Provide the (x, y) coordinate of the cell's center where the given text is located.  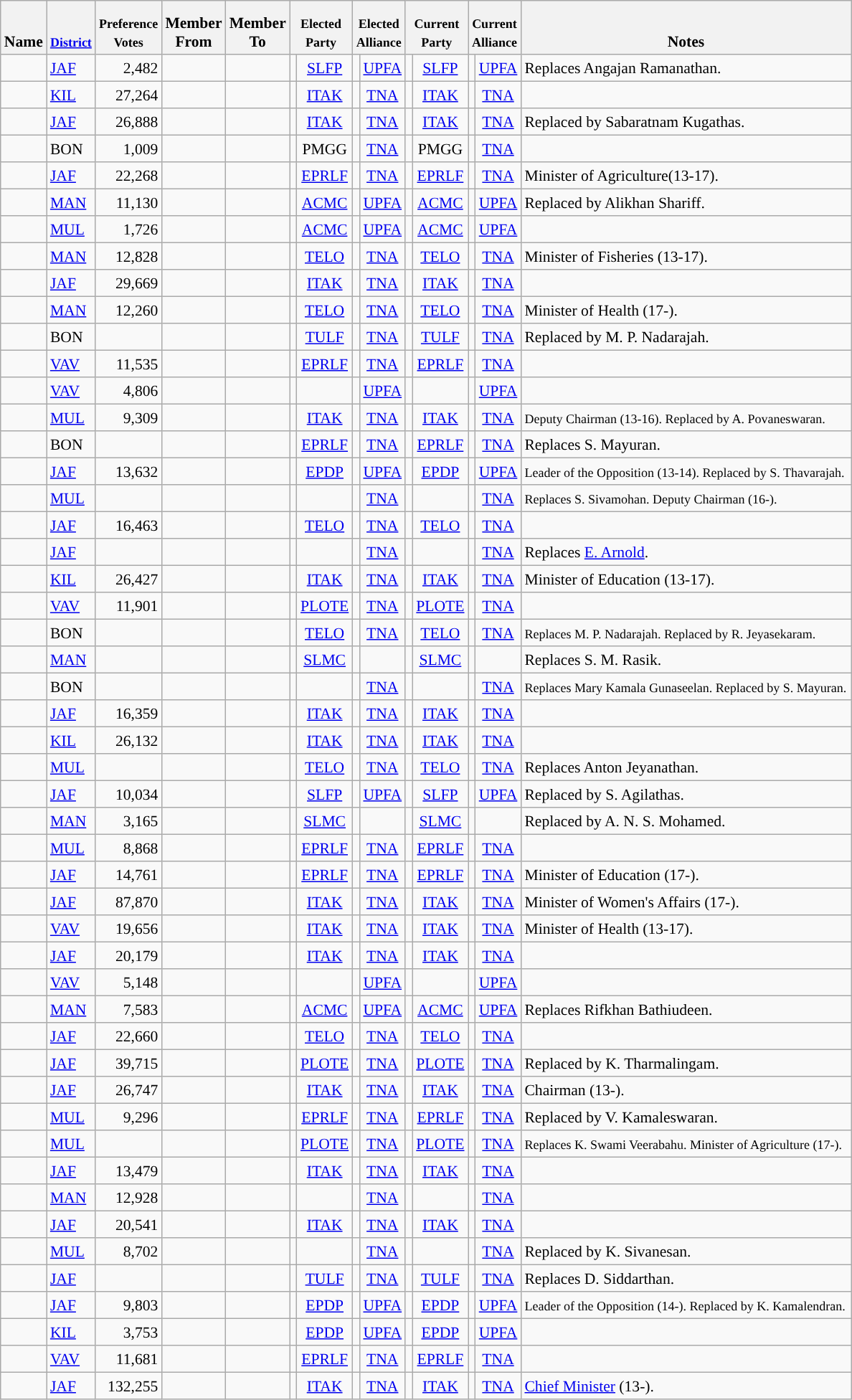
MemberFrom (194, 27)
Minister of Education (17-). (686, 875)
19,656 (128, 929)
9,296 (128, 1117)
1,726 (128, 230)
Replaced by M. P. Nadarajah. (686, 337)
Replaces Anton Jeyanathan. (686, 767)
27,264 (128, 95)
Replaces D. Siddarthan. (686, 1279)
132,255 (128, 1386)
CurrentParty (436, 27)
4,806 (128, 391)
11,901 (128, 606)
PreferenceVotes (128, 27)
12,260 (128, 311)
7,583 (128, 1010)
26,427 (128, 580)
26,888 (128, 122)
Minister of Agriculture(13-17). (686, 176)
16,359 (128, 714)
District (71, 27)
2,482 (128, 68)
Minister of Fisheries (13-17). (686, 257)
Replaced by A. N. S. Mohamed. (686, 821)
Deputy Chairman (13-16). Replaced by A. Povaneswaran. (686, 418)
Replaced by Sabaratnam Kugathas. (686, 122)
Replaces Rifkhan Bathiudeen. (686, 1010)
Replaced by K. Tharmalingam. (686, 1064)
Replaced by K. Sivanesan. (686, 1252)
ElectedAlliance (379, 27)
13,632 (128, 472)
Minister of Education (13-17). (686, 580)
Replaced by Alikhan Shariff. (686, 203)
16,463 (128, 526)
12,828 (128, 257)
39,715 (128, 1064)
Minister of Health (13-17). (686, 929)
11,535 (128, 364)
CurrentAlliance (495, 27)
11,681 (128, 1359)
Leader of the Opposition (13-14). Replaced by S. Thavarajah. (686, 472)
Chairman (13-). (686, 1090)
9,803 (128, 1305)
Chief Minister (13-). (686, 1386)
87,870 (128, 902)
11,130 (128, 203)
29,669 (128, 283)
Replaces S. Mayuran. (686, 445)
9,309 (128, 418)
Replaces K. Swami Veerabahu. Minister of Agriculture (17-). (686, 1144)
13,479 (128, 1171)
8,868 (128, 848)
Replaces S. M. Rasik. (686, 660)
Replaces E. Arnold. (686, 552)
3,753 (128, 1333)
26,747 (128, 1090)
Replaces Angajan Ramanathan. (686, 68)
Notes (686, 27)
14,761 (128, 875)
Minister of Health (17-). (686, 311)
Replaces S. Sivamohan. Deputy Chairman (16-). (686, 498)
20,541 (128, 1225)
Name (24, 27)
8,702 (128, 1252)
MemberTo (258, 27)
10,034 (128, 795)
Replaced by S. Agilathas. (686, 795)
3,165 (128, 821)
Replaces Mary Kamala Gunaseelan. Replaced by S. Mayuran. (686, 687)
20,179 (128, 956)
5,148 (128, 983)
Minister of Women's Affairs (17-). (686, 902)
22,660 (128, 1036)
ElectedParty (321, 27)
26,132 (128, 741)
12,928 (128, 1198)
Replaced by V. Kamaleswaran. (686, 1117)
Leader of the Opposition (14-). Replaced by K. Kamalendran. (686, 1305)
Replaces M. P. Nadarajah. Replaced by R. Jeyasekaram. (686, 633)
22,268 (128, 176)
1,009 (128, 149)
